Find where the given text appears and provide that cell's center as [x, y] coordinate. 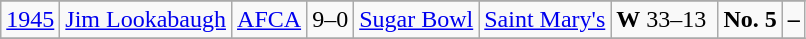
AFCA [270, 20]
– [794, 20]
Jim Lookabaugh [146, 20]
Sugar Bowl [416, 20]
Saint Mary's [545, 20]
W 33–13 [664, 20]
1945 [30, 20]
9–0 [330, 20]
No. 5 [750, 20]
